Pinpoint the cell where the given text exists, returning its [X, Y] midpoint coordinate. 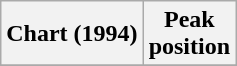
Chart (1994) [72, 34]
Peakposition [189, 34]
